Scan for the cell matching the given text and deliver its (x, y) coordinate at center. 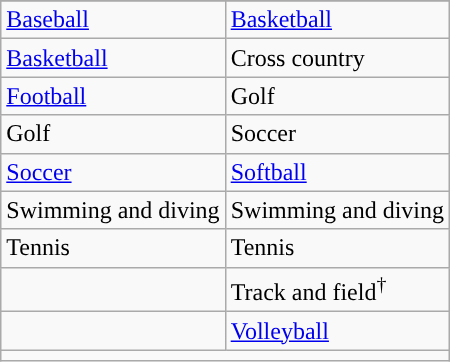
Volleyball (337, 331)
Track and field† (337, 290)
Football (113, 96)
Cross country (337, 58)
Baseball (113, 20)
Softball (337, 172)
